Pinpoint the cell where the given text exists, returning its (X, Y) midpoint coordinate. 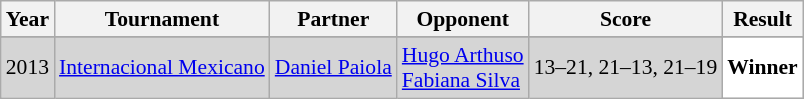
Daniel Paiola (334, 68)
Tournament (162, 19)
Score (626, 19)
Internacional Mexicano (162, 68)
Winner (762, 68)
2013 (28, 68)
13–21, 21–13, 21–19 (626, 68)
Year (28, 19)
Result (762, 19)
Partner (334, 19)
Hugo Arthuso Fabiana Silva (463, 68)
Opponent (463, 19)
